For the text-containing cell, return its midpoint in (x, y) coordinate format. 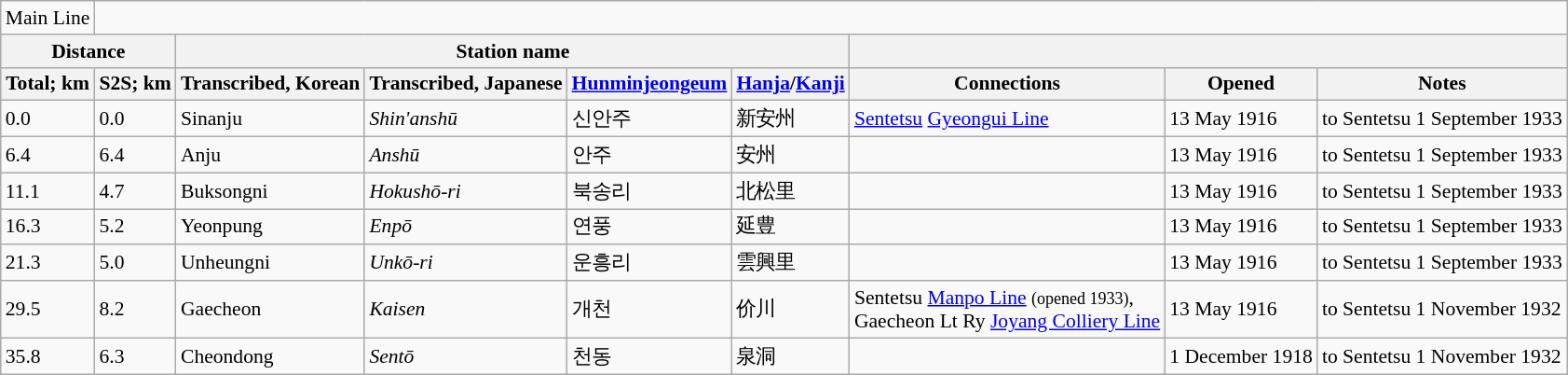
안주 (650, 155)
Opened (1241, 84)
1 December 1918 (1241, 356)
천동 (650, 356)
Enpō (466, 228)
延豊 (790, 228)
11.1 (48, 190)
Anju (270, 155)
Anshū (466, 155)
安州 (790, 155)
Hanja/Kanji (790, 84)
Yeonpung (270, 228)
북송리 (650, 190)
泉洞 (790, 356)
Transcribed, Japanese (466, 84)
S2S; km (135, 84)
Total; km (48, 84)
Distance (89, 51)
Station name (512, 51)
29.5 (48, 310)
신안주 (650, 119)
Sentetsu Gyeongui Line (1007, 119)
35.8 (48, 356)
新安州 (790, 119)
Notes (1442, 84)
Main Line (48, 18)
개천 (650, 310)
Hokushō-ri (466, 190)
Buksongni (270, 190)
北松里 (790, 190)
8.2 (135, 310)
운흥리 (650, 263)
价川 (790, 310)
연풍 (650, 228)
5.0 (135, 263)
Unheungni (270, 263)
4.7 (135, 190)
Sentetsu Manpo Line (opened 1933),Gaecheon Lt Ry Joyang Colliery Line (1007, 310)
Gaecheon (270, 310)
Cheondong (270, 356)
雲興里 (790, 263)
16.3 (48, 228)
5.2 (135, 228)
Transcribed, Korean (270, 84)
Unkō-ri (466, 263)
Kaisen (466, 310)
6.3 (135, 356)
Hunminjeongeum (650, 84)
Sinanju (270, 119)
Sentō (466, 356)
Connections (1007, 84)
21.3 (48, 263)
Shin'anshū (466, 119)
